Capture the cell that displays the provided text and extract its (x, y) central coordinate. 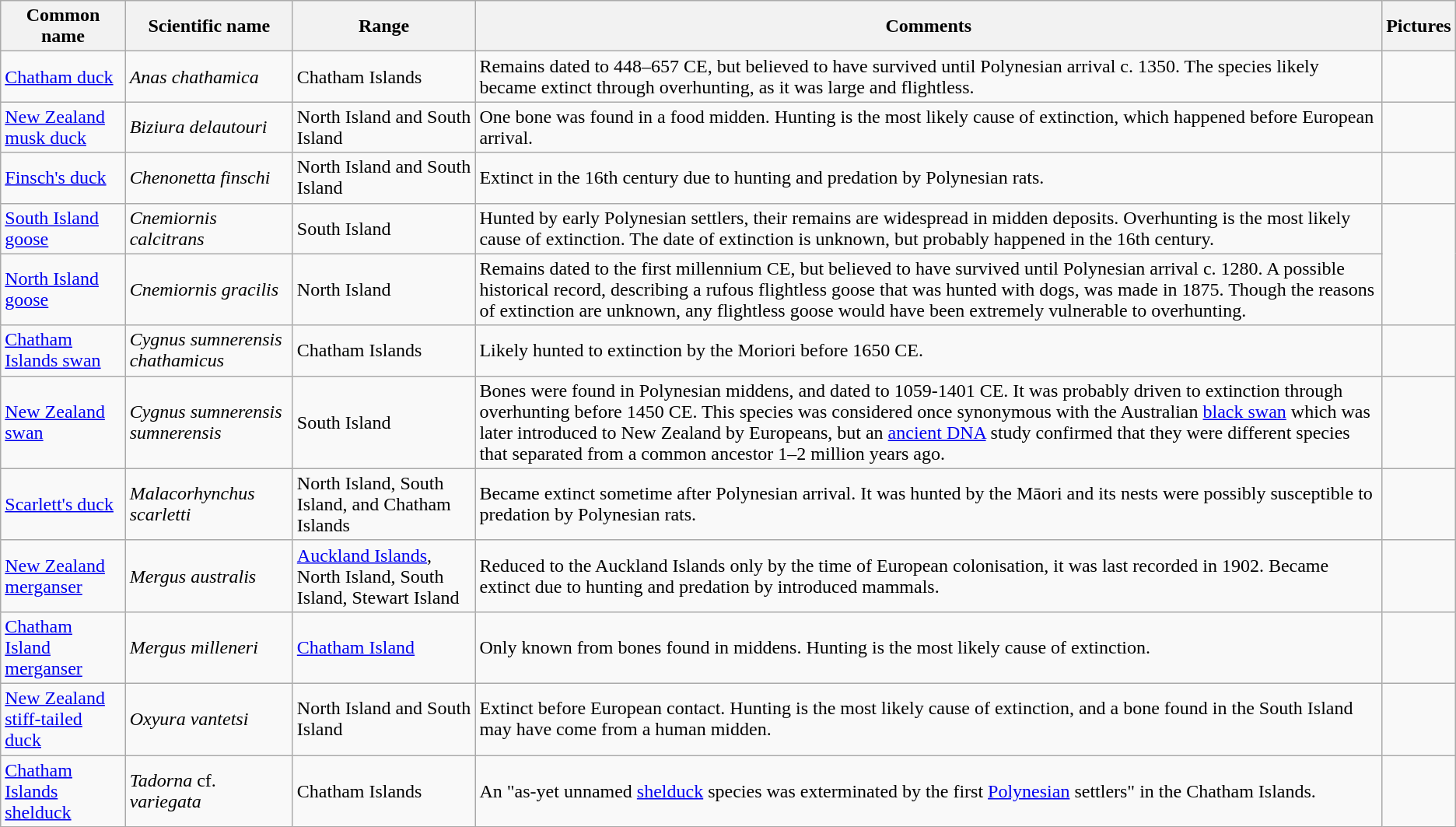
Range (384, 26)
North Island, South Island, and Chatham Islands (384, 504)
New Zealand merganser (63, 576)
Cygnus sumnerensis sumnerensis (208, 422)
An "as-yet unnamed shelduck species was exterminated by the first Polynesian settlers" in the Chatham Islands. (929, 790)
New Zealand swan (63, 422)
Comments (929, 26)
Mergus australis (208, 576)
Finsch's duck (63, 177)
Only known from bones found in middens. Hunting is the most likely cause of extinction. (929, 647)
Extinct in the 16th century due to hunting and predation by Polynesian rats. (929, 177)
Cnemiornis gracilis (208, 289)
Auckland Islands, North Island, South Island, Stewart Island (384, 576)
Chatham Island merganser (63, 647)
New Zealand musk duck (63, 128)
Cygnus sumnerensis chathamicus (208, 350)
Scarlett's duck (63, 504)
One bone was found in a food midden. Hunting is the most likely cause of extinction, which happened before European arrival. (929, 128)
Scientific name (208, 26)
Chatham Islands shelduck (63, 790)
Malacorhynchus scarletti (208, 504)
Common name (63, 26)
Pictures (1419, 26)
South Island goose (63, 229)
Anas chathamica (208, 76)
Became extinct sometime after Polynesian arrival. It was hunted by the Māori and its nests were possibly susceptible to predation by Polynesian rats. (929, 504)
Chenonetta finschi (208, 177)
New Zealand stiff-tailed duck (63, 719)
Chatham Island (384, 647)
Biziura delautouri (208, 128)
Likely hunted to extinction by the Moriori before 1650 CE. (929, 350)
Chatham Islands swan (63, 350)
Cnemiornis calcitrans (208, 229)
Mergus milleneri (208, 647)
Chatham duck (63, 76)
North Island goose (63, 289)
Oxyura vantetsi (208, 719)
Tadorna cf. variegata (208, 790)
North Island (384, 289)
